Extract the [X, Y] coordinate from the center of the cell holding the provided text.  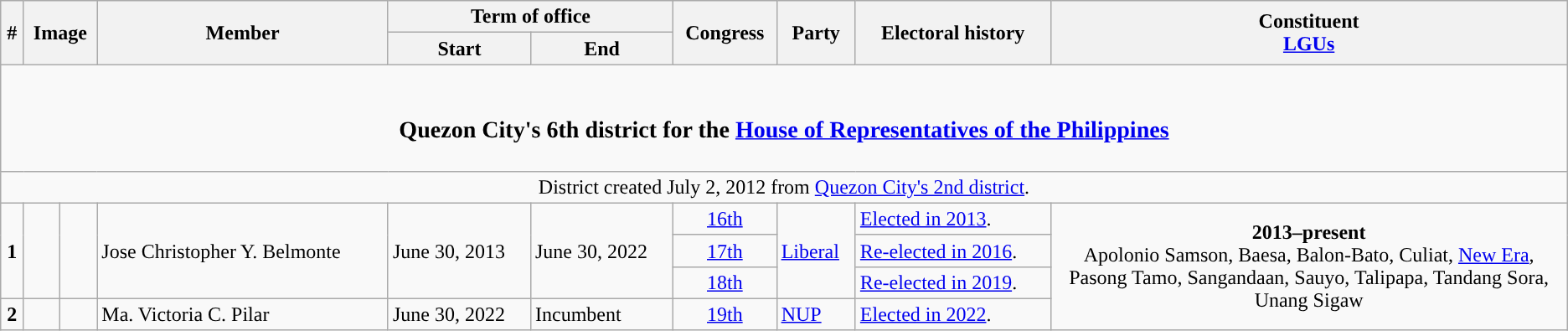
Quezon City's 6th district for the House of Representatives of the Philippines [784, 117]
Elected in 2022. [953, 314]
Incumbent [601, 314]
Jose Christopher Y. Belmonte [243, 251]
Image [60, 33]
2013–presentApolonio Samson, Baesa, Balon-Bato, Culiat, New Era, Pasong Tamo, Sangandaan, Sauyo, Talipapa, Tandang Sora, Unang Sigaw [1308, 266]
District created July 2, 2012 from Quezon City's 2nd district. [784, 187]
June 30, 2013 [459, 251]
End [601, 49]
19th [725, 314]
Term of office [530, 17]
Party [816, 33]
17th [725, 251]
Congress [725, 33]
16th [725, 219]
2 [12, 314]
18th [725, 282]
ConstituentLGUs [1308, 33]
Elected in 2013. [953, 219]
Re-elected in 2016. [953, 251]
Liberal [816, 251]
Start [459, 49]
Electoral history [953, 33]
Member [243, 33]
NUP [816, 314]
Ma. Victoria C. Pilar [243, 314]
# [12, 33]
1 [12, 251]
Re-elected in 2019. [953, 282]
